Extract the (X, Y) coordinate from the center of the cell holding the provided text.  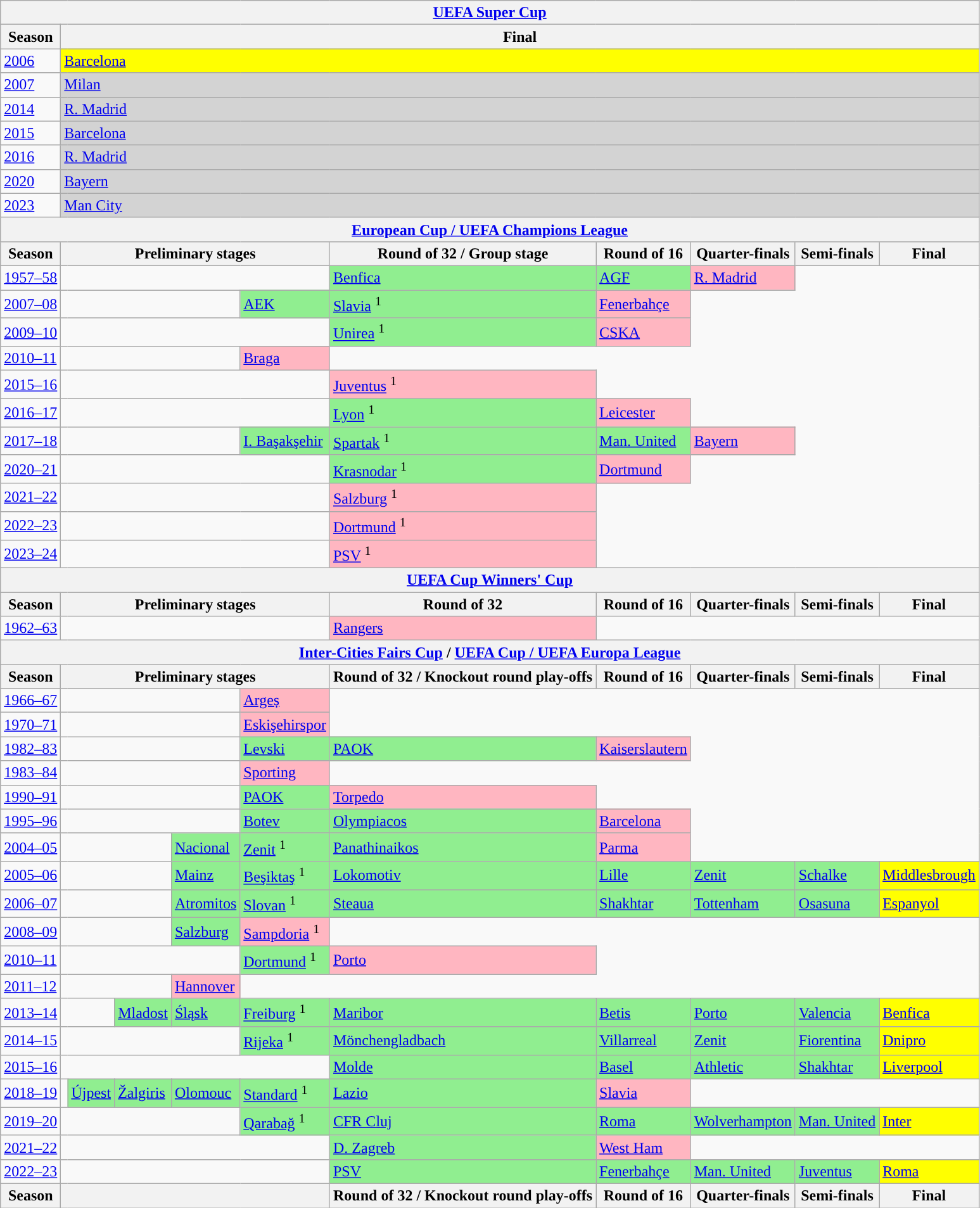
Leicester (644, 413)
Villarreal (644, 1041)
UEFA Cup Winners' Cup (490, 580)
2009–10 (30, 332)
Fiorentina (837, 1041)
Lazio (462, 1093)
Wolverhampton (742, 1121)
Qarabağ 1 (285, 1121)
1995–96 (30, 821)
Maribor (462, 1012)
Inter (929, 1121)
2019–20 (30, 1121)
Žalgiris (143, 1093)
Rijeka 1 (285, 1041)
Mladost (143, 1012)
1962–63 (30, 628)
1982–83 (30, 749)
AGF (644, 277)
2016 (30, 157)
CFR Cluj (462, 1121)
Zenit 1 (285, 848)
2020 (30, 181)
2011–12 (30, 986)
Rangers (462, 628)
2006–07 (30, 903)
2005–06 (30, 875)
Valencia (837, 1012)
CSKA (644, 332)
Middlesbrough (929, 875)
Juventus 1 (462, 385)
AEK (285, 304)
Botev (285, 821)
Slavia (644, 1093)
I. Başakşehir (285, 441)
Mainz (205, 875)
2008–09 (30, 932)
2007 (30, 85)
Juventus (837, 1171)
2016–17 (30, 413)
Athletic (742, 1067)
PSV (462, 1171)
Olomouc (205, 1093)
2020–21 (30, 469)
Torpedo (462, 797)
Milan (520, 85)
Dnipro (929, 1041)
Salzburg (205, 932)
Steaua (462, 903)
Round of 32 / Group stage (462, 253)
Osasuna (837, 903)
Levski (285, 749)
2018–19 (30, 1093)
2007–08 (30, 304)
2004–05 (30, 848)
Śląsk (205, 1012)
Eskişehirspor (285, 725)
Unirea 1 (462, 332)
Atromitos (205, 903)
Espanyol (929, 903)
Sampdoria 1 (285, 932)
Spartak 1 (462, 441)
2017–18 (30, 441)
2013–14 (30, 1012)
Lokomotiv (462, 875)
Standard 1 (285, 1093)
PSV 1 (462, 554)
West Ham (644, 1147)
2006 (30, 61)
Mönchengladbach (462, 1041)
Slovan 1 (285, 903)
Inter-Cities Fairs Cup / UEFA Cup / UEFA Europa League (490, 652)
Liverpool (929, 1067)
2015 (30, 133)
Man City (520, 205)
Beşiktaş 1 (285, 875)
Hannover (205, 986)
Dortmund (644, 469)
Schalke (837, 875)
Betis (644, 1012)
Tottenham (742, 903)
Argeș (285, 701)
2014 (30, 109)
2023–24 (30, 554)
Lille (644, 875)
1957–58 (30, 277)
Braga (285, 359)
D. Zagreb (462, 1147)
Nacional (205, 848)
Molde (462, 1067)
1983–84 (30, 773)
Basel (644, 1067)
Panathinaikos (462, 848)
1990–91 (30, 797)
1970–71 (30, 725)
Freiburg 1 (285, 1012)
European Cup / UEFA Champions League (490, 229)
Olympiacos (462, 821)
Slavia 1 (462, 304)
Kaiserslautern (644, 749)
Újpest (91, 1093)
Sporting (285, 773)
1966–67 (30, 701)
Salzburg 1 (462, 498)
UEFA Super Cup (490, 13)
Parma (644, 848)
2023 (30, 205)
Round of 32 (462, 604)
Lyon 1 (462, 413)
2014–15 (30, 1041)
Krasnodar 1 (462, 469)
